Return the [x, y] coordinate for the center point of the cell that contains the specified text.  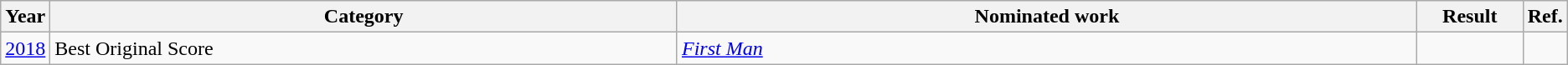
2018 [25, 48]
First Man [1047, 48]
Nominated work [1047, 17]
Best Original Score [364, 48]
Category [364, 17]
Result [1469, 17]
Ref. [1545, 17]
Year [25, 17]
